Capture the cell that displays the provided text and extract its (X, Y) central coordinate. 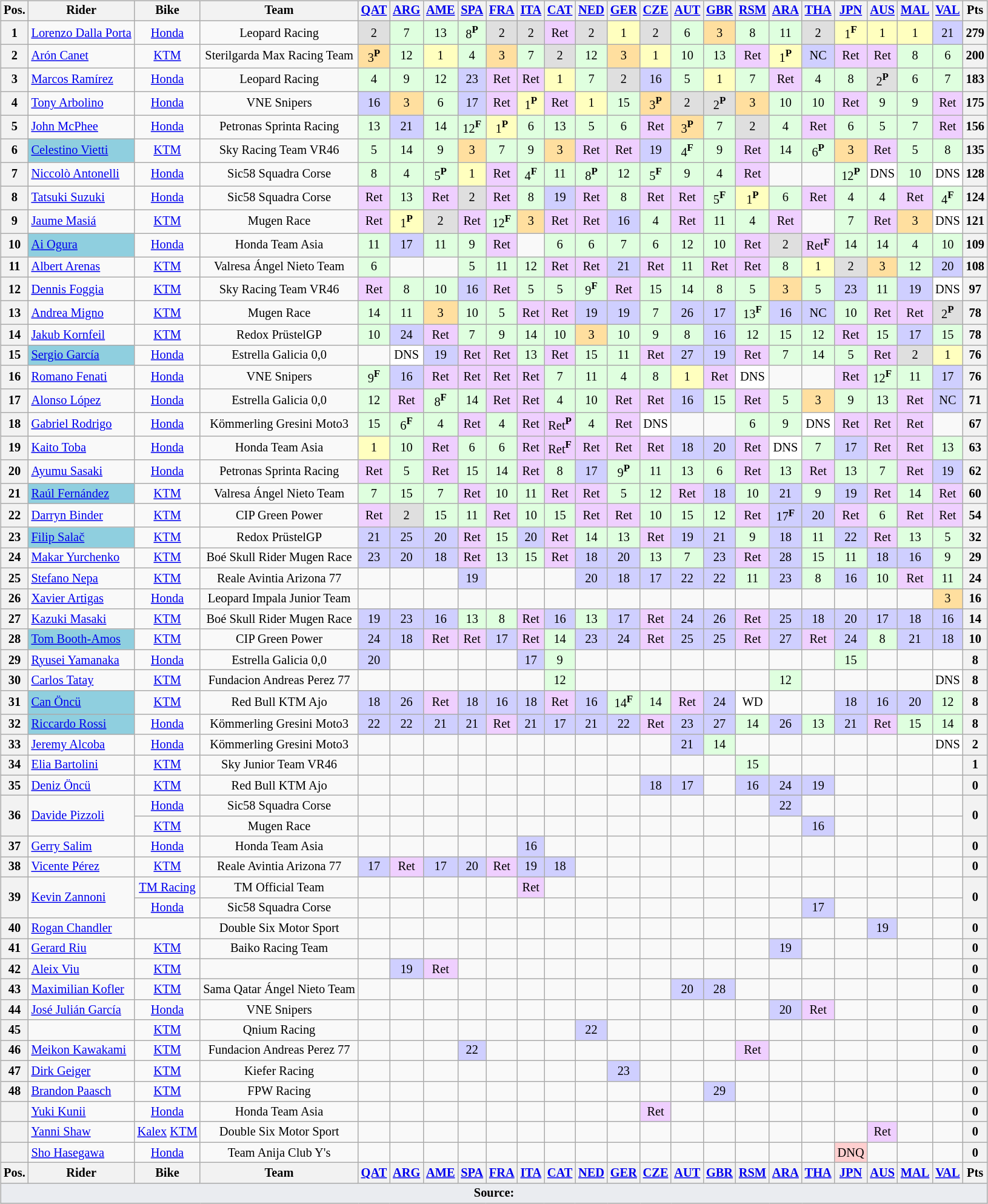
Marcos Ramírez (81, 80)
Andrea Migno (81, 313)
Kiefer Racing (279, 1071)
Raúl Fernández (81, 493)
109 (975, 245)
Gabriel Rodrigo (81, 424)
Rogan Chandler (81, 928)
Sterilgarda Max Racing Team (279, 56)
40 (15, 928)
5P (440, 175)
Maximilian Kofler (81, 989)
Source: (494, 1193)
Davide Pizzoli (81, 816)
34 (15, 765)
Leopard Impala Junior Team (279, 599)
Can Öncü (81, 702)
Stefano Nepa (81, 578)
Celestino Vietti (81, 150)
Deniz Öncü (81, 785)
33 (15, 745)
Ryusei Yamanaka (81, 660)
54 (975, 515)
Aleix Viu (81, 969)
175 (975, 103)
200 (975, 56)
Tom Booth-Amos (81, 639)
Kevin Zannoni (81, 898)
Gerry Salim (81, 846)
46 (15, 1051)
Makar Yurchenko (81, 558)
Gerard Riu (81, 948)
183 (975, 80)
14F (624, 702)
Ai Ogura (81, 245)
DNQ (851, 1152)
12P (851, 175)
124 (975, 198)
8F (440, 401)
WD (753, 702)
279 (975, 33)
17F (786, 515)
Kazuki Masaki (81, 619)
6P (818, 150)
48 (15, 1091)
Sama Qatar Ángel Nieto Team (279, 989)
97 (975, 288)
Kalex KTM (167, 1132)
37 (15, 846)
Meikon Kawakami (81, 1051)
47 (15, 1071)
FPW Racing (279, 1091)
Sky Junior Team VR46 (279, 765)
Yanni Shaw (81, 1132)
62 (975, 471)
Tatsuki Suzuki (81, 198)
TM Official Team (279, 888)
35 (15, 785)
39 (15, 898)
Brandon Paasch (81, 1091)
Elia Bartolini (81, 765)
Yuki Kunii (81, 1112)
60 (975, 493)
30 (15, 680)
Xavier Artigas (81, 599)
Baiko Racing Team (279, 948)
13F (753, 313)
135 (975, 150)
Darryn Binder (81, 515)
Filip Salač (81, 537)
9P (624, 471)
Jeremy Alcoba (81, 745)
Carlos Tatay (81, 680)
1F (851, 33)
Ayumu Sasaki (81, 471)
Romano Fenati (81, 377)
43 (15, 989)
José Julián García (81, 1009)
Team Anija Club Y's (279, 1152)
63 (975, 448)
Niccolò Antonelli (81, 175)
John McPhee (81, 127)
108 (975, 267)
36 (15, 816)
Alonso López (81, 401)
31 (15, 702)
Dirk Geiger (81, 1071)
Sergio García (81, 355)
Jaume Masiá (81, 222)
156 (975, 127)
Riccardo Rossi (81, 724)
44 (15, 1009)
121 (975, 222)
Arón Canet (81, 56)
71 (975, 401)
38 (15, 867)
Tony Arbolino (81, 103)
Jakub Kornfeil (81, 334)
128 (975, 175)
Qnium Racing (279, 1030)
Albert Arenas (81, 267)
TM Racing (167, 888)
Sho Hasegawa (81, 1152)
RetP (560, 424)
41 (15, 948)
67 (975, 424)
Vicente Pérez (81, 867)
Lorenzo Dalla Porta (81, 33)
6F (406, 424)
Kaito Toba (81, 448)
Dennis Foggia (81, 288)
45 (15, 1030)
42 (15, 969)
